From the cell containing the given text, extract its center point as [x, y] coordinate. 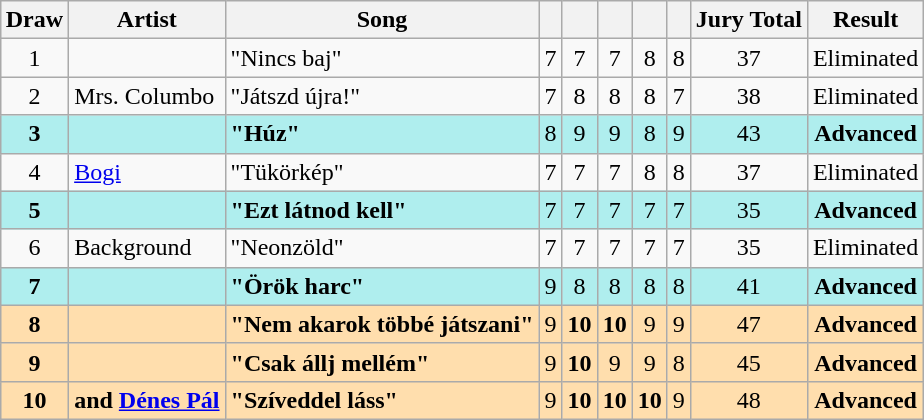
43 [748, 134]
Song [382, 20]
"Csak állj mellém" [382, 362]
"Ezt látnod kell" [382, 210]
41 [748, 286]
47 [748, 324]
3 [34, 134]
48 [748, 400]
"Szíveddel láss" [382, 400]
"Neonzöld" [382, 248]
Background [147, 248]
Jury Total [748, 20]
"Nem akarok többé játszani" [382, 324]
38 [748, 96]
Bogi [147, 172]
and Dénes Pál [147, 400]
4 [34, 172]
Draw [34, 20]
"Játszd újra!" [382, 96]
"Örök harc" [382, 286]
6 [34, 248]
1 [34, 58]
Result [865, 20]
"Tükörkép" [382, 172]
45 [748, 362]
Artist [147, 20]
2 [34, 96]
"Húz" [382, 134]
5 [34, 210]
Mrs. Columbo [147, 96]
"Nincs baj" [382, 58]
